Extract the (x, y) coordinate from the center of the cell holding the provided text.  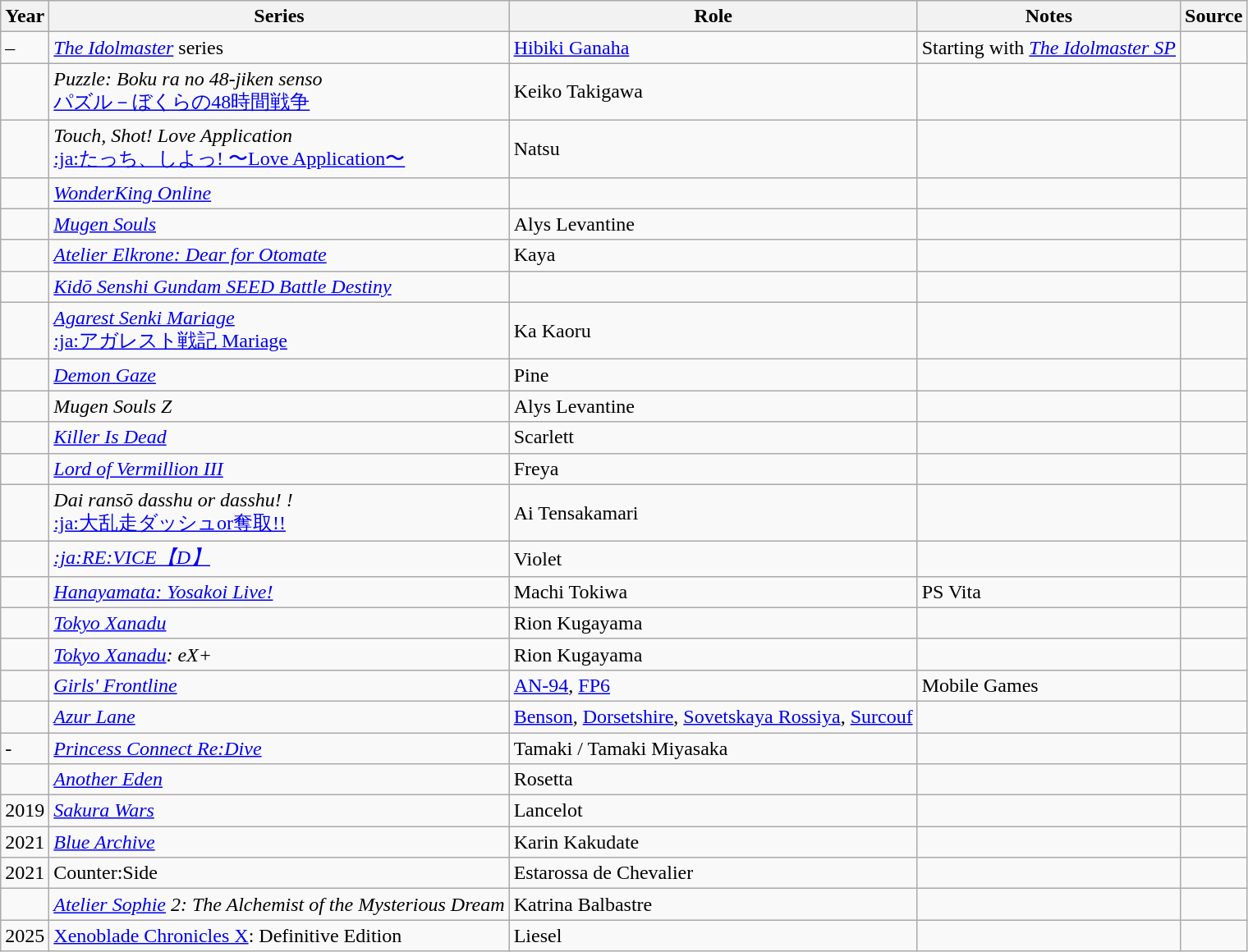
Princess Connect Re:Dive (279, 748)
Lord of Vermillion III (279, 469)
Blue Archive (279, 842)
2019 (25, 811)
Notes (1048, 16)
Tokyo Xanadu (279, 623)
Kidō Senshi Gundam SEED Battle Destiny (279, 286)
Ai Tensakamari (713, 513)
- (25, 748)
Mugen Souls (279, 224)
Xenoblade Chronicles X: Definitive Edition (279, 936)
AN-94, FP6 (713, 685)
Dai ransō dasshu or dasshu! !:ja:大乱走ダッシュor奪取!! (279, 513)
The Idolmaster series (279, 48)
Freya (713, 469)
PS Vita (1048, 592)
:ja:RE:VICE【D】 (279, 560)
Keiko Takigawa (713, 92)
Rosetta (713, 780)
Agarest Senki Mariage:ja:アガレスト戦記 Mariage (279, 331)
Pine (713, 375)
Touch, Shot! Love Application:ja:たっち、しよっ! 〜Love Application〜 (279, 149)
Estarossa de Chevalier (713, 873)
Source (1214, 16)
Atelier Elkrone: Dear for Otomate (279, 255)
Starting with The Idolmaster SP (1048, 48)
Killer Is Dead (279, 437)
Series (279, 16)
Natsu (713, 149)
Violet (713, 560)
WonderKing Online (279, 193)
Liesel (713, 936)
Mugen Souls Z (279, 406)
Hibiki Ganaha (713, 48)
Scarlett (713, 437)
– (25, 48)
Puzzle: Boku ra no 48-jiken sensoパズル－ぼくらの48時間戦争 (279, 92)
2025 (25, 936)
Machi Tokiwa (713, 592)
Sakura Wars (279, 811)
Azur Lane (279, 716)
Katrina Balbastre (713, 904)
Ka Kaoru (713, 331)
Benson, Dorsetshire, Sovetskaya Rossiya, Surcouf (713, 716)
Girls' Frontline (279, 685)
Year (25, 16)
Counter:Side (279, 873)
Tokyo Xanadu: eX+ (279, 654)
Lancelot (713, 811)
Atelier Sophie 2: The Alchemist of the Mysterious Dream (279, 904)
Role (713, 16)
Demon Gaze (279, 375)
Karin Kakudate (713, 842)
Hanayamata: Yosakoi Live! (279, 592)
Mobile Games (1048, 685)
Another Eden (279, 780)
Tamaki / Tamaki Miyasaka (713, 748)
Kaya (713, 255)
